Search for the cell housing the specified text and yield its [X, Y] center coordinate. 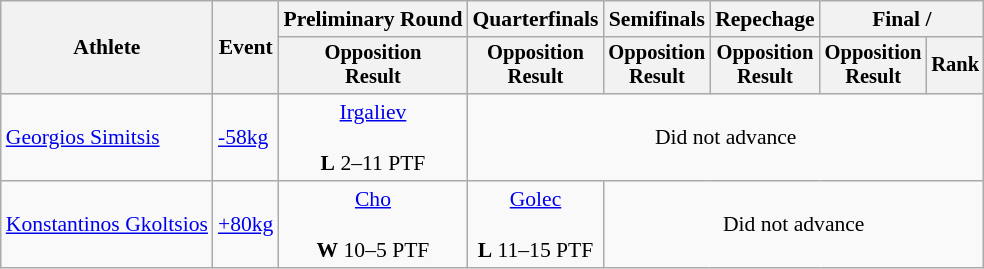
GolecL 11–15 PTF [535, 224]
IrgalievL 2–11 PTF [372, 138]
Athlete [107, 48]
Konstantinos Gkoltsios [107, 224]
Georgios Simitsis [107, 138]
ChoW 10–5 PTF [372, 224]
Rank [955, 66]
Semifinals [658, 19]
+80kg [246, 224]
Final / [902, 19]
Event [246, 48]
Repechage [765, 19]
-58kg [246, 138]
Quarterfinals [535, 19]
Preliminary Round [372, 19]
